Detect which cell encompasses the target text, then output its (x, y) center coordinate. 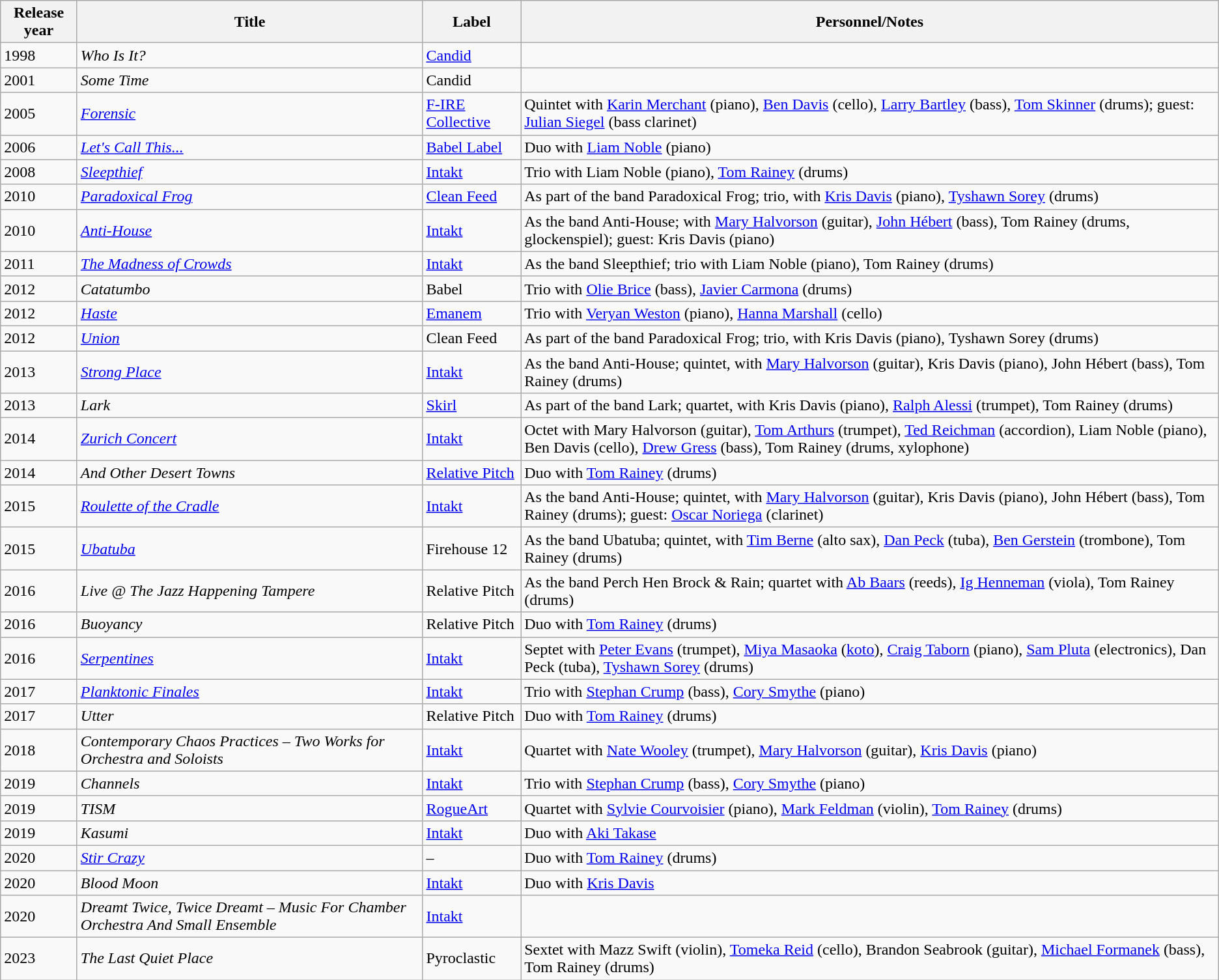
2018 (39, 750)
Blood Moon (250, 882)
1998 (39, 55)
Zurich Concert (250, 439)
F-IRE Collective (471, 113)
Stir Crazy (250, 858)
Who Is It? (250, 55)
Trio with Liam Noble (piano), Tom Rainey (drums) (870, 172)
Trio with Veryan Weston (piano), Hanna Marshall (cello) (870, 313)
Let's Call This... (250, 147)
Label (471, 22)
Catatumbo (250, 288)
RogueArt (471, 808)
Duo with Aki Takase (870, 833)
Title (250, 22)
Kasumi (250, 833)
Anti-House (250, 231)
Septet with Peter Evans (trumpet), Miya Masaoka (koto), Craig Taborn (piano), Sam Pluta (electronics), Dan Peck (tuba), Tyshawn Sorey (drums) (870, 658)
As the band Ubatuba; quintet, with Tim Berne (alto sax), Dan Peck (tuba), Ben Gerstein (trombone), Tom Rainey (drums) (870, 548)
Some Time (250, 80)
Roulette of the Cradle (250, 507)
Buoyancy (250, 624)
Dreamt Twice, Twice Dreamt – Music For Chamber Orchestra And Small Ensemble (250, 917)
Release year (39, 22)
2006 (39, 147)
Emanem (471, 313)
Forensic (250, 113)
The Madness of Crowds (250, 264)
Ubatuba (250, 548)
Serpentines (250, 658)
Live @ The Jazz Happening Tampere (250, 591)
Union (250, 338)
The Last Quiet Place (250, 959)
Personnel/Notes (870, 22)
2008 (39, 172)
Lark (250, 406)
As part of the band Lark; quartet, with Kris Davis (piano), Ralph Alessi (trumpet), Tom Rainey (drums) (870, 406)
TISM (250, 808)
2023 (39, 959)
Utter (250, 716)
2001 (39, 80)
Sleepthief (250, 172)
Quintet with Karin Merchant (piano), Ben Davis (cello), Larry Bartley (bass), Tom Skinner (drums); guest: Julian Siegel (bass clarinet) (870, 113)
As the band Anti-House; quintet, with Mary Halvorson (guitar), Kris Davis (piano), John Hébert (bass), Tom Rainey (drums) (870, 371)
Babel Label (471, 147)
2011 (39, 264)
Channels (250, 783)
Haste (250, 313)
As the band Anti-House; with Mary Halvorson (guitar), John Hébert (bass), Tom Rainey (drums, glockenspiel); guest: Kris Davis (piano) (870, 231)
Babel (471, 288)
Sextet with Mazz Swift (violin), Tomeka Reid (cello), Brandon Seabrook (guitar), Michael Formanek (bass), Tom Rainey (drums) (870, 959)
Trio with Olie Brice (bass), Javier Carmona (drums) (870, 288)
Paradoxical Frog (250, 197)
Duo with Liam Noble (piano) (870, 147)
Quartet with Nate Wooley (trumpet), Mary Halvorson (guitar), Kris Davis (piano) (870, 750)
As the band Perch Hen Brock & Rain; quartet with Ab Baars (reeds), Ig Henneman (viola), Tom Rainey (drums) (870, 591)
Contemporary Chaos Practices – Two Works for Orchestra and Soloists (250, 750)
As the band Sleepthief; trio with Liam Noble (piano), Tom Rainey (drums) (870, 264)
And Other Desert Towns (250, 473)
Planktonic Finales (250, 692)
Quartet with Sylvie Courvoisier (piano), Mark Feldman (violin), Tom Rainey (drums) (870, 808)
Strong Place (250, 371)
2005 (39, 113)
Firehouse 12 (471, 548)
Skirl (471, 406)
Pyroclastic (471, 959)
– (471, 858)
Duo with Kris Davis (870, 882)
